Return (X, Y) of the center of cell containing provided text 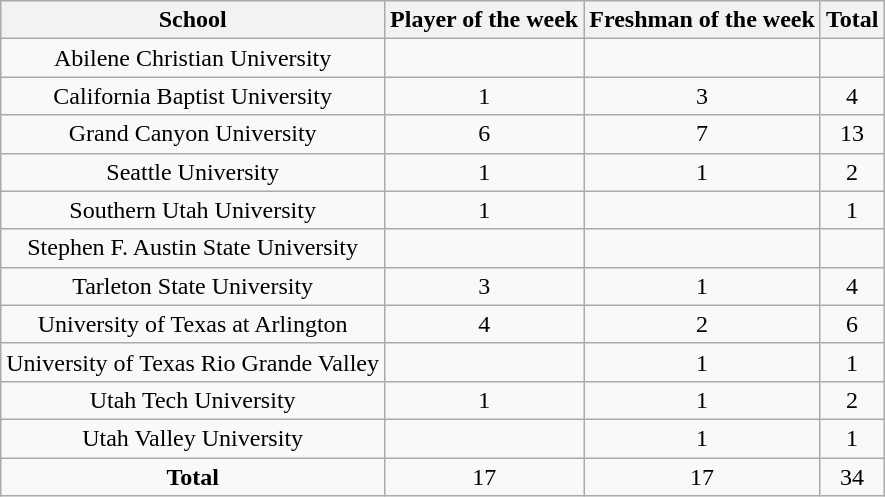
Grand Canyon University (193, 134)
Tarleton State University (193, 286)
Stephen F. Austin State University (193, 248)
Player of the week (484, 20)
University of Texas at Arlington (193, 324)
Freshman of the week (702, 20)
Abilene Christian University (193, 58)
School (193, 20)
7 (702, 134)
Utah Valley University (193, 438)
California Baptist University (193, 96)
University of Texas Rio Grande Valley (193, 362)
13 (852, 134)
34 (852, 477)
Southern Utah University (193, 210)
Seattle University (193, 172)
Utah Tech University (193, 400)
